Pinpoint the cell where the given text exists, returning its [x, y] midpoint coordinate. 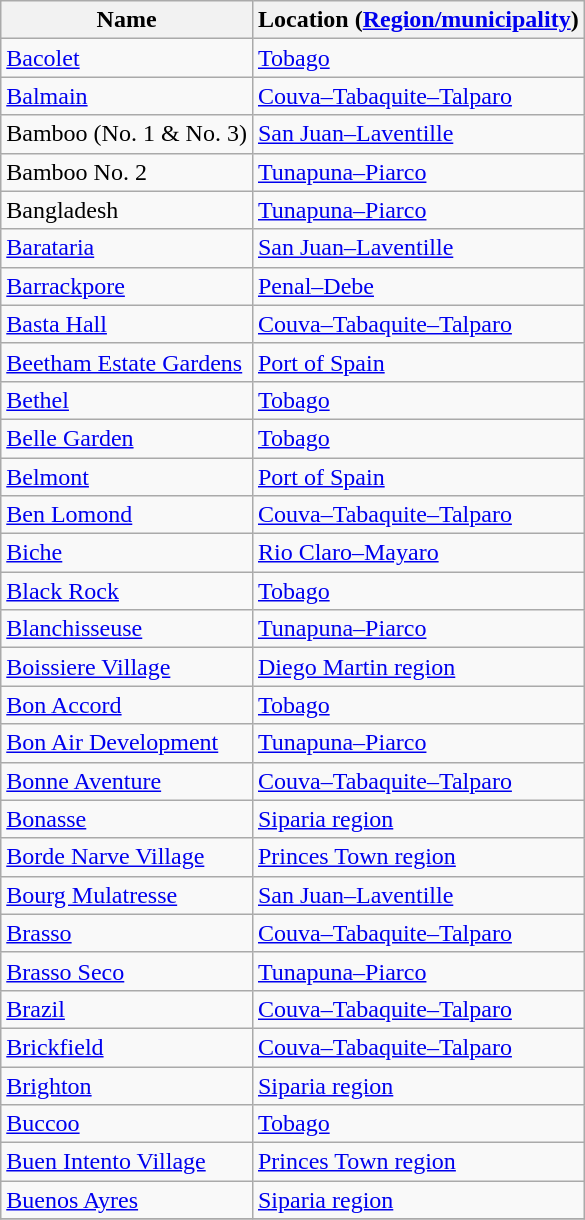
Location (Region/municipality) [418, 20]
Ben Lomond [127, 515]
Brazil [127, 1009]
Brickfield [127, 1047]
Bacolet [127, 58]
Bamboo (No. 1 & No. 3) [127, 134]
Brighton [127, 1085]
Diego Martin region [418, 667]
Basta Hall [127, 324]
Name [127, 20]
Boissiere Village [127, 667]
Black Rock [127, 591]
Bourg Mulatresse [127, 895]
Blanchisseuse [127, 629]
Belle Garden [127, 438]
Borde Narve Village [127, 857]
Balmain [127, 96]
Brasso [127, 933]
Buen Intento Village [127, 1162]
Barataria [127, 248]
Bonne Aventure [127, 781]
Bon Air Development [127, 743]
Biche [127, 553]
Buenos Ayres [127, 1200]
Bamboo No. 2 [127, 172]
Bangladesh [127, 210]
Rio Claro–Mayaro [418, 553]
Bethel [127, 400]
Buccoo [127, 1124]
Beetham Estate Gardens [127, 362]
Brasso Seco [127, 971]
Bon Accord [127, 705]
Barrackpore [127, 286]
Belmont [127, 477]
Bonasse [127, 819]
Penal–Debe [418, 286]
